Search for the cell housing the specified text and yield its [x, y] center coordinate. 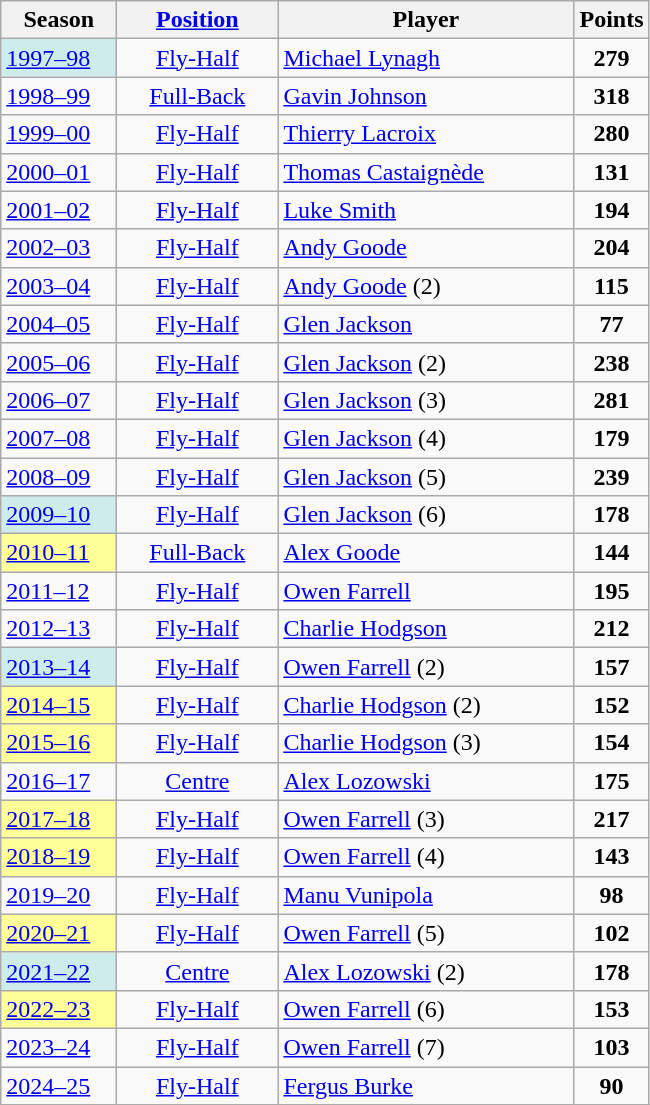
Owen Farrell (7) [426, 1047]
115 [612, 286]
Charlie Hodgson (2) [426, 705]
157 [612, 667]
Glen Jackson (6) [426, 515]
Andy Goode (2) [426, 286]
1998–99 [59, 96]
2020–21 [59, 933]
2014–15 [59, 705]
281 [612, 400]
Points [612, 20]
154 [612, 743]
194 [612, 210]
Gavin Johnson [426, 96]
318 [612, 96]
103 [612, 1047]
Glen Jackson [426, 324]
Owen Farrell [426, 591]
239 [612, 477]
143 [612, 857]
Alex Lozowski [426, 781]
Alex Goode [426, 553]
90 [612, 1085]
217 [612, 819]
Charlie Hodgson (3) [426, 743]
2011–12 [59, 591]
238 [612, 362]
175 [612, 781]
2005–06 [59, 362]
2012–13 [59, 629]
2000–01 [59, 172]
2002–03 [59, 248]
98 [612, 895]
2015–16 [59, 743]
Charlie Hodgson [426, 629]
2022–23 [59, 1009]
Alex Lozowski (2) [426, 971]
Player [426, 20]
153 [612, 1009]
2023–24 [59, 1047]
144 [612, 553]
2003–04 [59, 286]
2010–11 [59, 553]
204 [612, 248]
Fergus Burke [426, 1085]
2008–09 [59, 477]
195 [612, 591]
Michael Lynagh [426, 58]
179 [612, 438]
2007–08 [59, 438]
Glen Jackson (3) [426, 400]
2004–05 [59, 324]
2013–14 [59, 667]
Owen Farrell (5) [426, 933]
Owen Farrell (2) [426, 667]
102 [612, 933]
280 [612, 134]
212 [612, 629]
Season [59, 20]
Owen Farrell (3) [426, 819]
2019–20 [59, 895]
1997–98 [59, 58]
Luke Smith [426, 210]
152 [612, 705]
Glen Jackson (5) [426, 477]
Andy Goode [426, 248]
2009–10 [59, 515]
279 [612, 58]
2016–17 [59, 781]
131 [612, 172]
Glen Jackson (4) [426, 438]
Thomas Castaignède [426, 172]
Thierry Lacroix [426, 134]
Glen Jackson (2) [426, 362]
Owen Farrell (6) [426, 1009]
2018–19 [59, 857]
1999–00 [59, 134]
2021–22 [59, 971]
Position [198, 20]
2006–07 [59, 400]
Manu Vunipola [426, 895]
2001–02 [59, 210]
Owen Farrell (4) [426, 857]
77 [612, 324]
2024–25 [59, 1085]
2017–18 [59, 819]
